Pinpoint the cell where the given text exists, returning its (X, Y) midpoint coordinate. 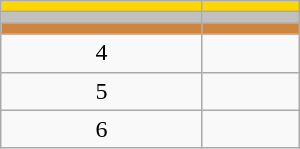
4 (102, 53)
5 (102, 91)
6 (102, 129)
